Scan for the cell matching the given text and deliver its (x, y) coordinate at center. 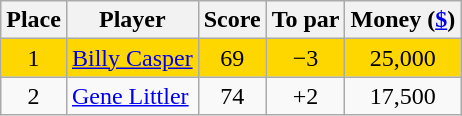
Score (232, 20)
69 (232, 58)
To par (306, 20)
+2 (306, 96)
Place (34, 20)
25,000 (403, 58)
74 (232, 96)
−3 (306, 58)
17,500 (403, 96)
Gene Littler (132, 96)
Billy Casper (132, 58)
2 (34, 96)
Player (132, 20)
1 (34, 58)
Money ($) (403, 20)
